Extract the [X, Y] coordinate from the center of the cell holding the provided text.  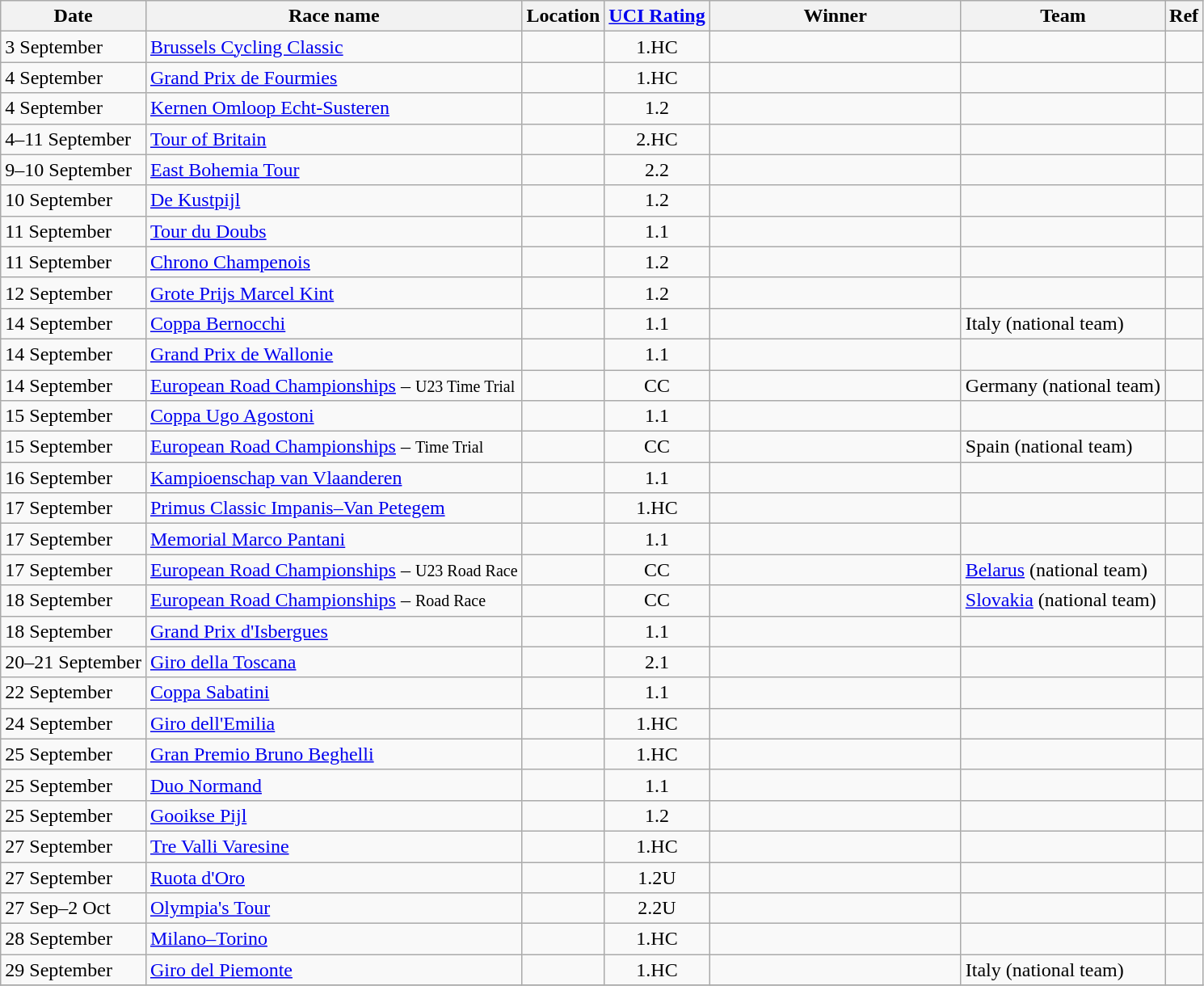
1.2U [657, 877]
3 September [74, 47]
12 September [74, 293]
Race name [334, 16]
Slovakia (national team) [1063, 600]
Kernen Omloop Echt-Susteren [334, 108]
Grote Prijs Marcel Kint [334, 293]
European Road Championships – U23 Road Race [334, 570]
28 September [74, 939]
European Road Championships – Road Race [334, 600]
Spain (national team) [1063, 447]
Giro del Piemonte [334, 970]
Ref [1185, 16]
Tre Valli Varesine [334, 846]
27 Sep–2 Oct [74, 908]
Gooikse Pijl [334, 815]
20–21 September [74, 662]
Coppa Sabatini [334, 693]
Milano–Torino [334, 939]
9–10 September [74, 170]
East Bohemia Tour [334, 170]
2.1 [657, 662]
2.HC [657, 139]
Brussels Cycling Classic [334, 47]
Duo Normand [334, 785]
European Road Championships – U23 Time Trial [334, 386]
Date [74, 16]
De Kustpijl [334, 200]
2.2 [657, 170]
Grand Prix de Wallonie [334, 354]
Coppa Ugo Agostoni [334, 416]
UCI Rating [657, 16]
Belarus (national team) [1063, 570]
Location [563, 16]
Grand Prix d'Isbergues [334, 631]
2.2U [657, 908]
16 September [74, 478]
Germany (national team) [1063, 386]
Giro della Toscana [334, 662]
4–11 September [74, 139]
Grand Prix de Fourmies [334, 78]
Olympia's Tour [334, 908]
Winner [836, 16]
Memorial Marco Pantani [334, 539]
Giro dell'Emilia [334, 723]
Kampioenschap van Vlaanderen [334, 478]
Tour of Britain [334, 139]
European Road Championships – Time Trial [334, 447]
Coppa Bernocchi [334, 323]
24 September [74, 723]
Tour du Doubs [334, 231]
10 September [74, 200]
22 September [74, 693]
Team [1063, 16]
Ruota d'Oro [334, 877]
29 September [74, 970]
Primus Classic Impanis–Van Petegem [334, 508]
Chrono Champenois [334, 262]
Gran Premio Bruno Beghelli [334, 754]
